Extract the (x, y) coordinate from the center of the cell holding the provided text.  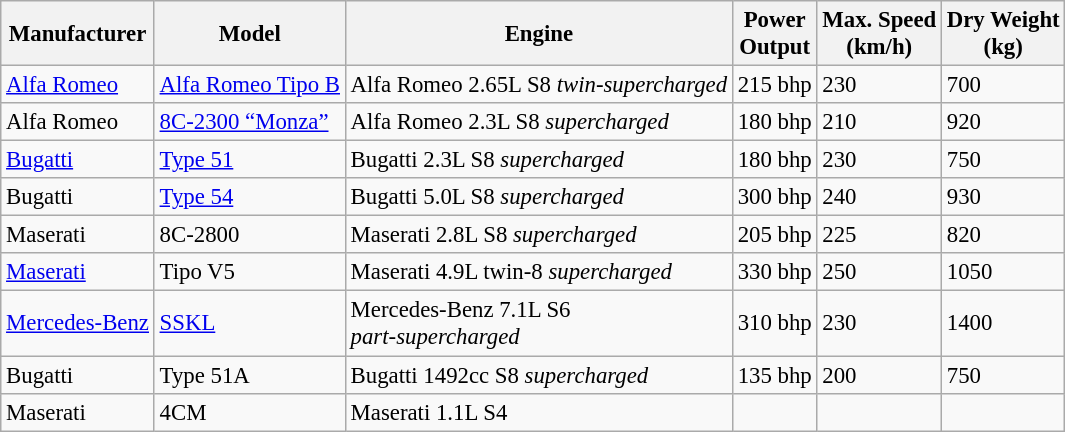
1050 (1004, 273)
Mercedes-Benz (78, 324)
200 (879, 375)
Type 54 (250, 197)
Tipo V5 (250, 273)
210 (879, 122)
Bugatti 5.0L S8 supercharged (538, 197)
PowerOutput (774, 34)
Maserati 1.1L S4 (538, 412)
250 (879, 273)
1400 (1004, 324)
Manufacturer (78, 34)
820 (1004, 235)
Engine (538, 34)
8C-2800 (250, 235)
Dry Weight (kg) (1004, 34)
Mercedes-Benz 7.1L S6part-supercharged (538, 324)
930 (1004, 197)
Type 51A (250, 375)
215 bhp (774, 85)
Model (250, 34)
225 (879, 235)
SSKL (250, 324)
310 bhp (774, 324)
Max. Speed (km/h) (879, 34)
330 bhp (774, 273)
4CM (250, 412)
8C-2300 “Monza” (250, 122)
Alfa Romeo Tipo B (250, 85)
Bugatti 1492cc S8 supercharged (538, 375)
Alfa Romeo 2.3L S8 supercharged (538, 122)
Maserati 2.8L S8 supercharged (538, 235)
240 (879, 197)
920 (1004, 122)
205 bhp (774, 235)
Bugatti 2.3L S8 supercharged (538, 160)
Maserati 4.9L twin-8 supercharged (538, 273)
700 (1004, 85)
135 bhp (774, 375)
Alfa Romeo 2.65L S8 twin-supercharged (538, 85)
300 bhp (774, 197)
Type 51 (250, 160)
